Detect which cell encompasses the target text, then output its [x, y] center coordinate. 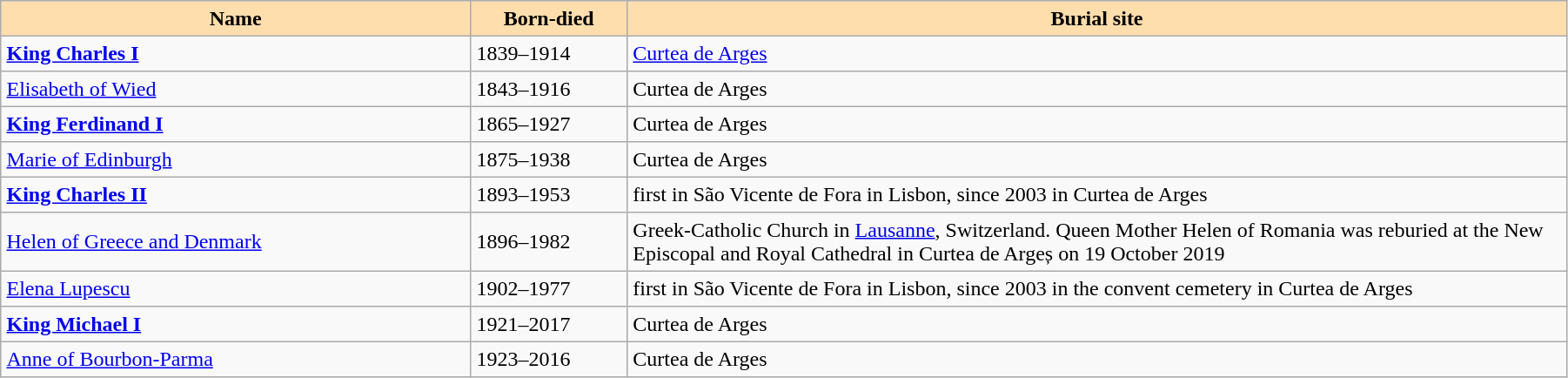
Anne of Bourbon-Parma [236, 359]
first in São Vicente de Fora in Lisbon, since 2003 in Curtea de Arges [1097, 194]
King Ferdinand I [236, 124]
1896–1982 [549, 242]
1865–1927 [549, 124]
Elena Lupescu [236, 288]
Elisabeth of Wied [236, 89]
1923–2016 [549, 359]
1921–2017 [549, 324]
1843–1916 [549, 89]
Burial site [1097, 18]
1875–1938 [549, 159]
1893–1953 [549, 194]
Born-died [549, 18]
King Michael I [236, 324]
Helen of Greece and Denmark [236, 242]
1839–1914 [549, 53]
King Charles I [236, 53]
1902–1977 [549, 288]
first in São Vicente de Fora in Lisbon, since 2003 in the convent cemetery in Curtea de Arges [1097, 288]
Marie of Edinburgh [236, 159]
Name [236, 18]
King Charles II [236, 194]
